For the text-containing cell, return its midpoint in (X, Y) coordinate format. 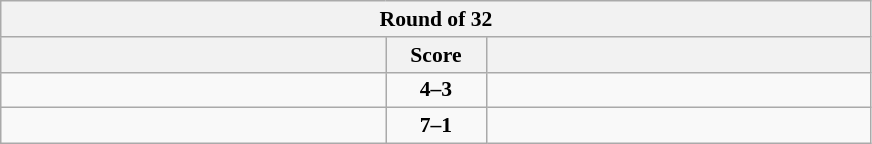
4–3 (436, 90)
7–1 (436, 126)
Score (436, 55)
Round of 32 (436, 19)
